Locate the cell with the specified text and output its (X, Y) center coordinate. 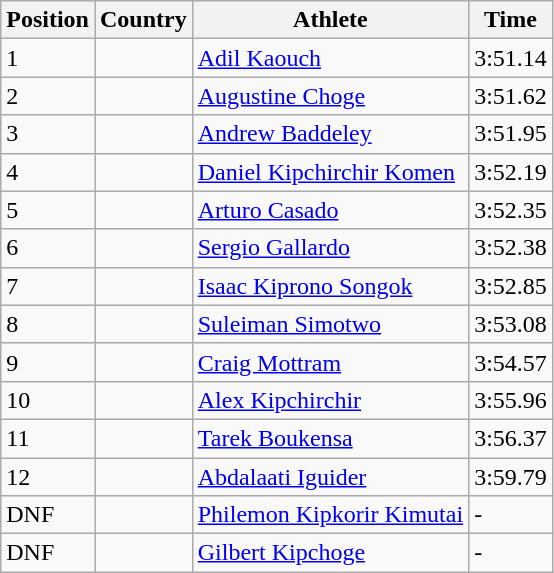
Athlete (330, 20)
Position (48, 20)
6 (48, 248)
11 (48, 438)
1 (48, 58)
3:56.37 (511, 438)
5 (48, 210)
Craig Mottram (330, 362)
9 (48, 362)
Andrew Baddeley (330, 134)
4 (48, 172)
Arturo Casado (330, 210)
Daniel Kipchirchir Komen (330, 172)
3:52.35 (511, 210)
10 (48, 400)
3 (48, 134)
3:54.57 (511, 362)
Country (143, 20)
Augustine Choge (330, 96)
3:52.19 (511, 172)
Suleiman Simotwo (330, 324)
3:53.08 (511, 324)
Alex Kipchirchir (330, 400)
Abdalaati Iguider (330, 477)
3:51.14 (511, 58)
8 (48, 324)
3:52.85 (511, 286)
3:52.38 (511, 248)
3:59.79 (511, 477)
Tarek Boukensa (330, 438)
Adil Kaouch (330, 58)
Gilbert Kipchoge (330, 553)
Time (511, 20)
3:55.96 (511, 400)
Philemon Kipkorir Kimutai (330, 515)
12 (48, 477)
2 (48, 96)
Isaac Kiprono Songok (330, 286)
3:51.95 (511, 134)
Sergio Gallardo (330, 248)
3:51.62 (511, 96)
7 (48, 286)
